Identify which cell holds the provided text, then report its [x, y] central coordinate. 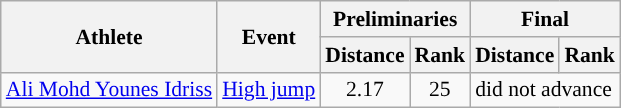
Ali Mohd Younes Idriss [109, 90]
2.17 [364, 90]
25 [440, 90]
did not advance [545, 90]
Final [545, 19]
Event [268, 36]
High jump [268, 90]
Preliminaries [395, 19]
Athlete [109, 36]
